Return the (x, y) coordinate for the center point of the cell that contains the specified text.  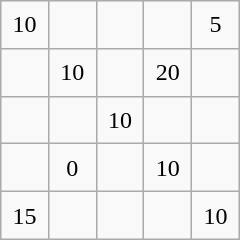
15 (25, 216)
0 (72, 168)
20 (168, 72)
5 (216, 25)
